Identify which cell holds the provided text, then report its (x, y) central coordinate. 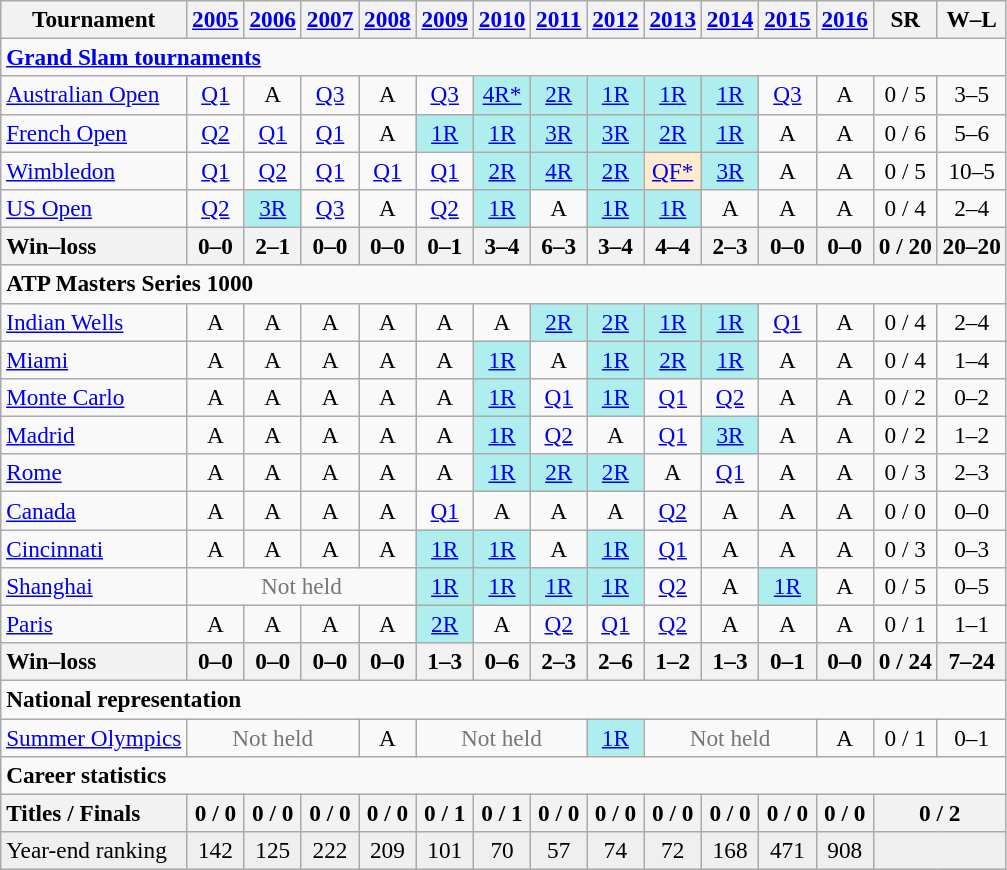
ATP Masters Series 1000 (504, 284)
5–6 (972, 133)
2010 (502, 19)
70 (502, 850)
2011 (559, 19)
209 (388, 850)
2009 (444, 19)
2–1 (272, 246)
Titles / Finals (94, 813)
2005 (216, 19)
2006 (272, 19)
US Open (94, 208)
6–3 (559, 246)
National representation (504, 699)
471 (788, 850)
2012 (616, 19)
Rome (94, 473)
2007 (330, 19)
Monte Carlo (94, 397)
Summer Olympics (94, 737)
QF* (672, 170)
57 (559, 850)
72 (672, 850)
2–6 (616, 662)
W–L (972, 19)
Paris (94, 624)
Career statistics (504, 775)
0–5 (972, 586)
2014 (730, 19)
0 / 20 (905, 246)
0–3 (972, 548)
Miami (94, 359)
1–1 (972, 624)
0–6 (502, 662)
125 (272, 850)
Madrid (94, 435)
SR (905, 19)
142 (216, 850)
Canada (94, 510)
0 / 24 (905, 662)
74 (616, 850)
Cincinnati (94, 548)
2013 (672, 19)
20–20 (972, 246)
4–4 (672, 246)
101 (444, 850)
2008 (388, 19)
Grand Slam tournaments (504, 57)
Australian Open (94, 95)
10–5 (972, 170)
222 (330, 850)
7–24 (972, 662)
Indian Wells (94, 322)
Wimbledon (94, 170)
168 (730, 850)
Tournament (94, 19)
2016 (844, 19)
French Open (94, 133)
908 (844, 850)
0 / 6 (905, 133)
3–5 (972, 95)
1–4 (972, 359)
4R* (502, 95)
Shanghai (94, 586)
Year-end ranking (94, 850)
2015 (788, 19)
4R (559, 170)
0–2 (972, 397)
